From the cell containing the given text, extract its center point as [X, Y] coordinate. 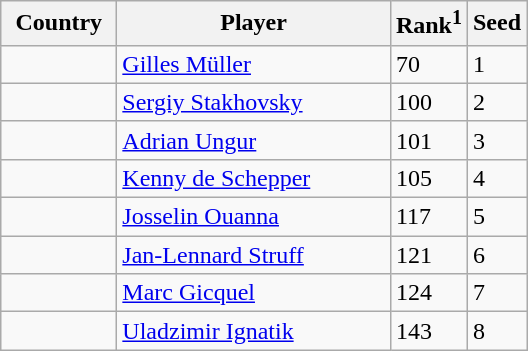
105 [428, 178]
Country [59, 24]
3 [496, 140]
6 [496, 255]
101 [428, 140]
117 [428, 217]
8 [496, 331]
2 [496, 102]
Gilles Müller [254, 64]
Jan-Lennard Struff [254, 255]
70 [428, 64]
100 [428, 102]
Player [254, 24]
7 [496, 293]
Sergiy Stakhovsky [254, 102]
4 [496, 178]
Kenny de Schepper [254, 178]
Marc Gicquel [254, 293]
121 [428, 255]
124 [428, 293]
Seed [496, 24]
Josselin Ouanna [254, 217]
Adrian Ungur [254, 140]
5 [496, 217]
Uladzimir Ignatik [254, 331]
143 [428, 331]
1 [496, 64]
Rank1 [428, 24]
